Extract the [x, y] coordinate from the center of the cell holding the provided text.  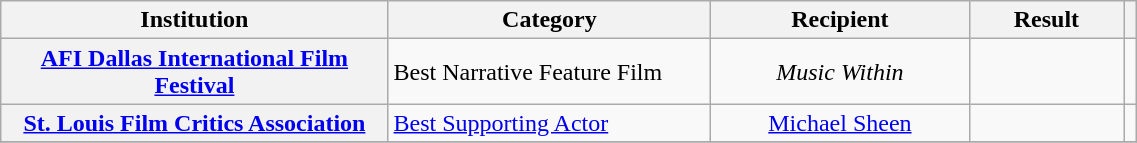
Institution [194, 20]
Michael Sheen [840, 123]
Best Narrative Feature Film [550, 72]
Best Supporting Actor [550, 123]
Recipient [840, 20]
Result [1046, 20]
AFI Dallas International Film Festival [194, 72]
St. Louis Film Critics Association [194, 123]
Category [550, 20]
Music Within [840, 72]
